Find where the given text appears and provide that cell's center as [X, Y] coordinate. 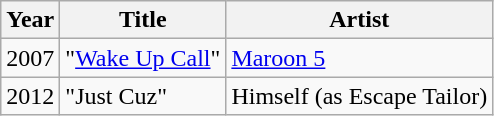
2012 [30, 96]
Year [30, 20]
"Just Cuz" [143, 96]
"Wake Up Call" [143, 58]
Title [143, 20]
Artist [360, 20]
Maroon 5 [360, 58]
2007 [30, 58]
Himself (as Escape Tailor) [360, 96]
